Return [x, y] of the center of cell containing provided text 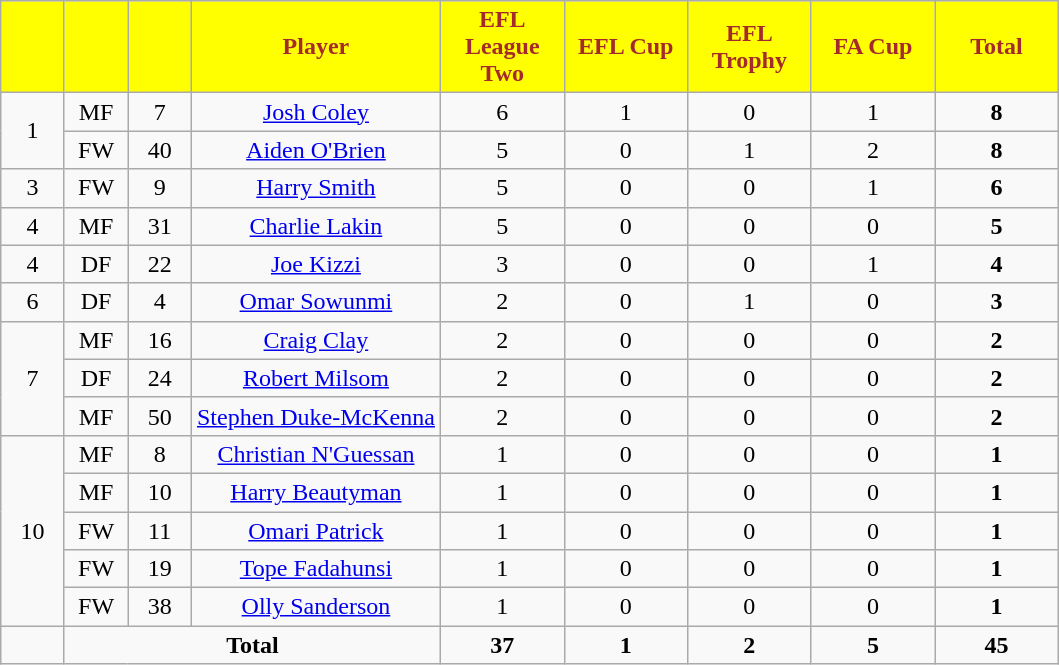
Christian N'Guessan [316, 454]
Harry Smith [316, 188]
Olly Sanderson [316, 607]
Aiden O'Brien [316, 150]
45 [997, 645]
50 [160, 416]
11 [160, 531]
9 [160, 188]
24 [160, 378]
38 [160, 607]
Joe Kizzi [316, 264]
16 [160, 340]
22 [160, 264]
Tope Fadahunsi [316, 569]
19 [160, 569]
Omari Patrick [316, 531]
EFL Trophy [750, 47]
Craig Clay [316, 340]
EFL Cup [626, 47]
Charlie Lakin [316, 226]
37 [502, 645]
FA Cup [873, 47]
Harry Beautyman [316, 492]
31 [160, 226]
EFL League Two [502, 47]
Stephen Duke-McKenna [316, 416]
Robert Milsom [316, 378]
Omar Sowunmi [316, 302]
Josh Coley [316, 112]
Player [316, 47]
40 [160, 150]
